Output the (x, y) coordinate of the center of the cell containing the given text.  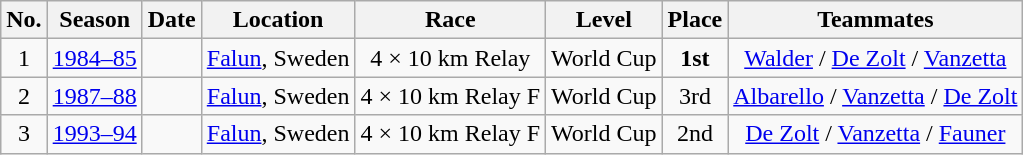
1987–88 (94, 96)
2nd (695, 134)
Season (94, 20)
Walder / De Zolt / Vanzetta (876, 58)
2 (24, 96)
1984–85 (94, 58)
Date (172, 20)
No. (24, 20)
Teammates (876, 20)
4 × 10 km Relay (450, 58)
De Zolt / Vanzetta / Fauner (876, 134)
3rd (695, 96)
1993–94 (94, 134)
1st (695, 58)
Race (450, 20)
3 (24, 134)
Place (695, 20)
1 (24, 58)
Location (278, 20)
Level (604, 20)
Albarello / Vanzetta / De Zolt (876, 96)
